Return the (X, Y) coordinate for the center point of the cell that contains the specified text.  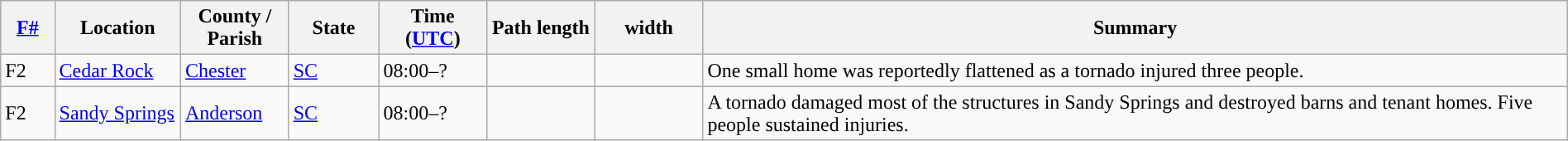
Anderson (235, 113)
County / Parish (235, 28)
Summary (1135, 28)
Sandy Springs (117, 113)
F# (28, 28)
A tornado damaged most of the structures in Sandy Springs and destroyed barns and tenant homes. Five people sustained injuries. (1135, 113)
Cedar Rock (117, 70)
Time (UTC) (433, 28)
One small home was reportedly flattened as a tornado injured three people. (1135, 70)
Path length (541, 28)
State (334, 28)
width (648, 28)
Location (117, 28)
Chester (235, 70)
